Provide the [x, y] coordinate of the cell's center where the given text is located.  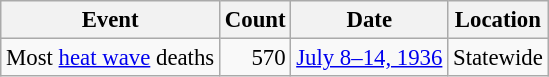
570 [256, 58]
Date [370, 20]
Most heat wave deaths [110, 58]
July 8–14, 1936 [370, 58]
Location [498, 20]
Count [256, 20]
Statewide [498, 58]
Event [110, 20]
